From the cell containing the given text, extract its center point as (X, Y) coordinate. 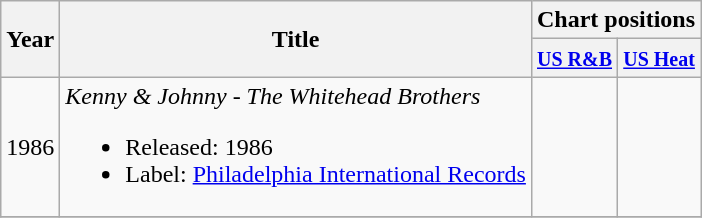
Chart positions (616, 20)
Year (30, 39)
US Heat (660, 58)
US R&B (574, 58)
1986 (30, 147)
Title (296, 39)
Kenny & Johnny - The Whitehead BrothersReleased: 1986Label: Philadelphia International Records (296, 147)
